Find where the given text appears and provide that cell's center as [x, y] coordinate. 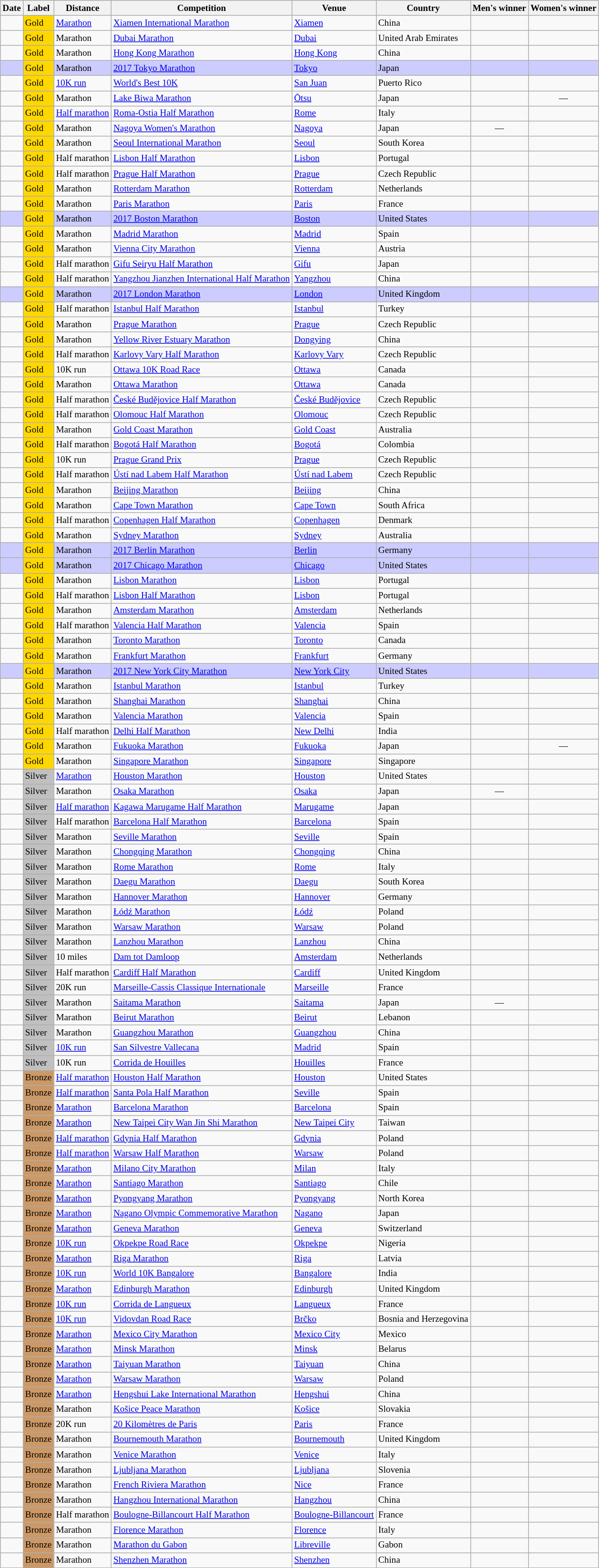
Cardiff Half Marathon [201, 973]
Geneva [335, 1228]
Libreville [335, 1545]
Men's winner [499, 8]
Florence [335, 1530]
Gold Coast Marathon [201, 430]
Dubai [335, 38]
Xiamen [335, 23]
Dam tot Damloop [201, 957]
Shenzhen [335, 1560]
Hannover Marathon [201, 897]
Vidovdan Road Race [201, 1319]
Belarus [423, 1349]
České Budějovice Half Marathon [201, 400]
Santiago Marathon [201, 1184]
Houston Marathon [201, 776]
Łódź [335, 912]
Yangzhou [335, 279]
Beijing Marathon [201, 490]
Prague Grand Prix [201, 460]
Ústí nad Labem Half Marathon [201, 475]
Osaka Marathon [201, 792]
Košice Peace Marathon [201, 1409]
Austria [423, 249]
Copenhagen [335, 520]
Frankfurt Marathon [201, 656]
Geneva Marathon [201, 1228]
Cape Town [335, 505]
Singapore Marathon [201, 762]
Venice [335, 1455]
2017 Chicago Marathon [201, 565]
Chongqing Marathon [201, 852]
Osaka [335, 792]
2017 Tokyo Marathon [201, 68]
Slovenia [423, 1470]
Hannover [335, 897]
Slovakia [423, 1409]
Daegu Marathon [201, 882]
Shenzhen Marathon [201, 1560]
Hangzhou [335, 1500]
Barcelona Marathon [201, 1108]
Beirut Marathon [201, 1017]
Taiyuan Marathon [201, 1364]
Langueux [335, 1304]
Karlovy Vary [335, 354]
Yangzhou Jianzhen International Half Marathon [201, 279]
Hong Kong Marathon [201, 53]
Corrida de Langueux [201, 1304]
Corrida de Houilles [201, 1063]
Hengshui Lake International Marathon [201, 1394]
Marseille-Cassis Classique Internationale [201, 987]
Chongqing [335, 852]
Country [423, 8]
Florence Marathon [201, 1530]
Lanzhou [335, 942]
Label [38, 8]
Mexico City [335, 1334]
10 miles [83, 957]
San Juan [335, 83]
Saitama Marathon [201, 1003]
Madrid Marathon [201, 234]
Marugame [335, 807]
Okpekpe [335, 1244]
Bogotá [335, 445]
Copenhagen Half Marathon [201, 520]
Nigeria [423, 1244]
České Budějovice [335, 400]
Dongying [335, 340]
Minsk [335, 1349]
Istanbul Marathon [201, 686]
Date [12, 8]
Ottawa Marathon [201, 385]
Fukuoka [335, 746]
Riga [335, 1259]
Boston [335, 219]
Łódź Marathon [201, 912]
Valencia Marathon [201, 716]
Hong Kong [335, 53]
Competition [201, 8]
Vienna City Marathon [201, 249]
United Arab Emirates [423, 38]
Chile [423, 1184]
Houilles [335, 1063]
Minsk Marathon [201, 1349]
Kagawa Marugame Half Marathon [201, 807]
New York City [335, 671]
Olomouc Half Marathon [201, 415]
Edinburgh Marathon [201, 1289]
Beijing [335, 490]
Lake Biwa Marathon [201, 98]
Shanghai Marathon [201, 701]
Rome Marathon [201, 867]
Bournemouth [335, 1439]
Shanghai [335, 701]
Ōtsu [335, 98]
Rotterdam [335, 189]
Barcelona Half Marathon [201, 822]
Cardiff [335, 973]
Bangalore [335, 1274]
World 10K Bangalore [201, 1274]
Vienna [335, 249]
Toronto [335, 641]
Sydney [335, 535]
Bogotá Half Marathon [201, 445]
South Africa [423, 505]
Pyongyang Marathon [201, 1198]
Nice [335, 1485]
New Delhi [335, 731]
Hengshui [335, 1394]
Hangzhou International Marathon [201, 1500]
Amsterdam Marathon [201, 611]
Latvia [423, 1259]
Ottawa 10K Road Race [201, 370]
North Korea [423, 1198]
Mexico City Marathon [201, 1334]
Okpekpe Road Race [201, 1244]
Marathon du Gabon [201, 1545]
Warsaw Half Marathon [201, 1153]
Distance [83, 8]
Women's winner [563, 8]
Toronto Marathon [201, 641]
Seoul International Marathon [201, 143]
New Taipei City [335, 1123]
Taiyuan [335, 1364]
Delhi Half Marathon [201, 731]
Nagano Olympic Commemorative Marathon [201, 1214]
Gifu Seiryu Half Marathon [201, 264]
Milan [335, 1168]
Daegu [335, 882]
Gifu [335, 264]
Paris Marathon [201, 204]
Lebanon [423, 1017]
Ljubljana Marathon [201, 1470]
Venue [335, 8]
Fukuoka Marathon [201, 746]
Gdynia Half Marathon [201, 1138]
New Taipei City Wan Jin Shi Marathon [201, 1123]
Nagano [335, 1214]
Ljubljana [335, 1470]
Venice Marathon [201, 1455]
Cape Town Marathon [201, 505]
Lisbon Marathon [201, 581]
Sydney Marathon [201, 535]
Ústí nad Labem [335, 475]
2017 New York City Marathon [201, 671]
Taiwan [423, 1123]
Frankfurt [335, 656]
Prague Marathon [201, 324]
World's Best 10K [201, 83]
Gold Coast [335, 430]
Prague Half Marathon [201, 174]
Berlin [335, 551]
Košice [335, 1409]
Rotterdam Marathon [201, 189]
Valencia Half Marathon [201, 626]
Gabon [423, 1545]
Guangzhou [335, 1033]
Beirut [335, 1017]
Nagoya [335, 129]
Bosnia and Herzegovina [423, 1319]
Nagoya Women's Marathon [201, 129]
Colombia [423, 445]
London [335, 294]
French Riviera Marathon [201, 1485]
Denmark [423, 520]
2017 Boston Marathon [201, 219]
Guangzhou Marathon [201, 1033]
Lanzhou Marathon [201, 942]
Boulogne-Billancourt [335, 1515]
Olomouc [335, 415]
Karlovy Vary Half Marathon [201, 354]
2017 Berlin Marathon [201, 551]
Bournemouth Marathon [201, 1439]
Roma-Ostia Half Marathon [201, 113]
Mexico [423, 1334]
Xiamen International Marathon [201, 23]
Seoul [335, 143]
Saitama [335, 1003]
Switzerland [423, 1228]
Boulogne-Billancourt Half Marathon [201, 1515]
Edinburgh [335, 1289]
Riga Marathon [201, 1259]
Puerto Rico [423, 83]
Milano City Marathon [201, 1168]
Pyongyang [335, 1198]
San Silvestre Vallecana [201, 1048]
Tokyo [335, 68]
Marseille [335, 987]
Yellow River Estuary Marathon [201, 340]
2017 London Marathon [201, 294]
Houston Half Marathon [201, 1078]
Seville Marathon [201, 837]
Santa Pola Half Marathon [201, 1093]
Gdynia [335, 1138]
Dubai Marathon [201, 38]
Santiago [335, 1184]
20 Kilomètres de Paris [201, 1425]
Chicago [335, 565]
Brčko [335, 1319]
Istanbul Half Marathon [201, 309]
